Search for the cell housing the specified text and yield its [X, Y] center coordinate. 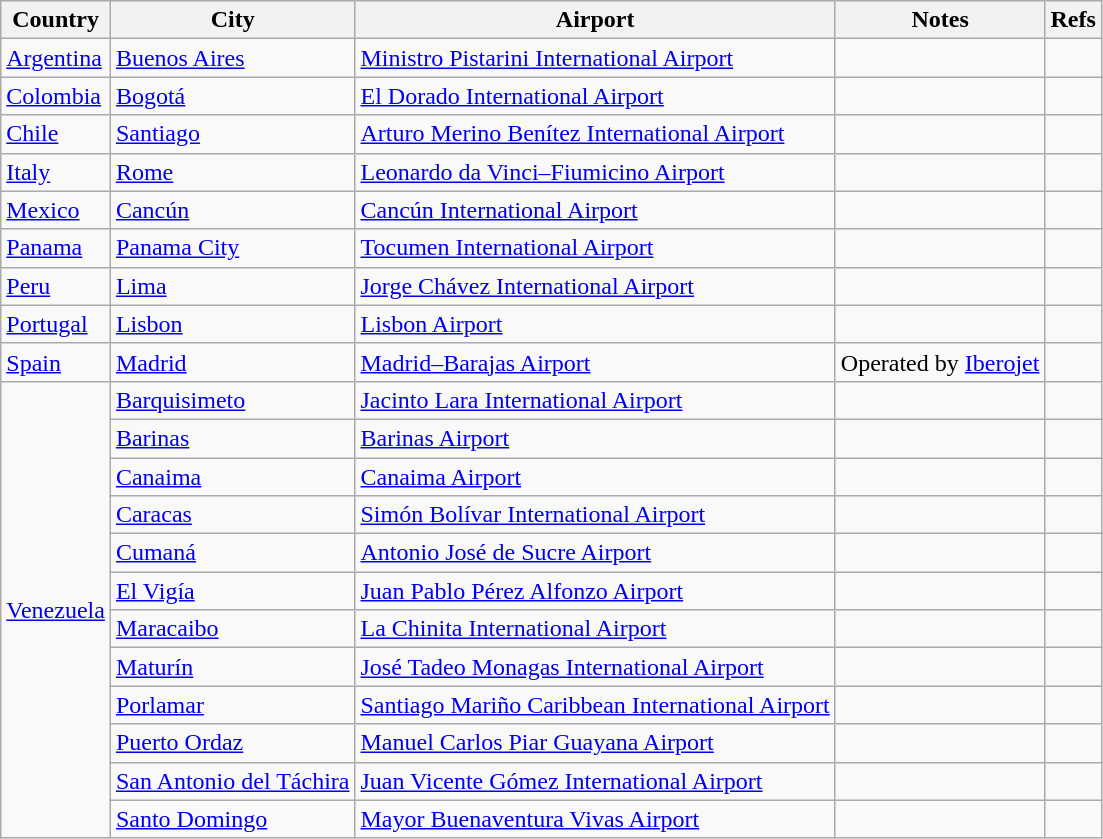
Panama City [232, 248]
Colombia [56, 96]
Porlamar [232, 705]
Peru [56, 286]
Bogotá [232, 96]
Lima [232, 286]
Maracaibo [232, 629]
Maturín [232, 667]
Country [56, 20]
Barinas [232, 438]
Madrid [232, 362]
Rome [232, 172]
Manuel Carlos Piar Guayana Airport [595, 743]
Italy [56, 172]
Canaima [232, 477]
Lisbon Airport [595, 324]
Canaima Airport [595, 477]
Buenos Aires [232, 58]
Cancún [232, 210]
El Vigía [232, 591]
Cancún International Airport [595, 210]
Juan Vicente Gómez International Airport [595, 781]
Chile [56, 134]
La Chinita International Airport [595, 629]
Leonardo da Vinci–Fiumicino Airport [595, 172]
Lisbon [232, 324]
Jorge Chávez International Airport [595, 286]
Argentina [56, 58]
Ministro Pistarini International Airport [595, 58]
Santo Domingo [232, 819]
Operated by Iberojet [940, 362]
Mexico [56, 210]
Antonio José de Sucre Airport [595, 553]
José Tadeo Monagas International Airport [595, 667]
Tocumen International Airport [595, 248]
Caracas [232, 515]
Madrid–Barajas Airport [595, 362]
Cumaná [232, 553]
Santiago [232, 134]
Jacinto Lara International Airport [595, 400]
City [232, 20]
Panama [56, 248]
Refs [1073, 20]
Mayor Buenaventura Vivas Airport [595, 819]
San Antonio del Táchira [232, 781]
Santiago Mariño Caribbean International Airport [595, 705]
Barquisimeto [232, 400]
Venezuela [56, 610]
Barinas Airport [595, 438]
Puerto Ordaz [232, 743]
Spain [56, 362]
Simón Bolívar International Airport [595, 515]
Notes [940, 20]
Airport [595, 20]
Juan Pablo Pérez Alfonzo Airport [595, 591]
El Dorado International Airport [595, 96]
Arturo Merino Benítez International Airport [595, 134]
Portugal [56, 324]
